Identify which cell holds the provided text, then report its (x, y) central coordinate. 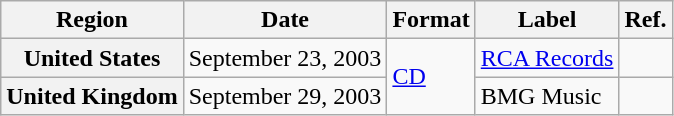
Date (285, 20)
Format (431, 20)
CD (431, 77)
United States (92, 58)
September 29, 2003 (285, 96)
September 23, 2003 (285, 58)
Ref. (646, 20)
United Kingdom (92, 96)
RCA Records (547, 58)
BMG Music (547, 96)
Region (92, 20)
Label (547, 20)
